Search for the cell housing the specified text and yield its [x, y] center coordinate. 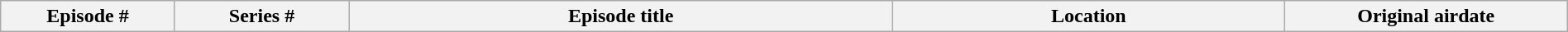
Episode # [88, 16]
Location [1089, 16]
Original airdate [1426, 16]
Episode title [621, 16]
Series # [261, 16]
